Return (X, Y) of the center of cell containing provided text 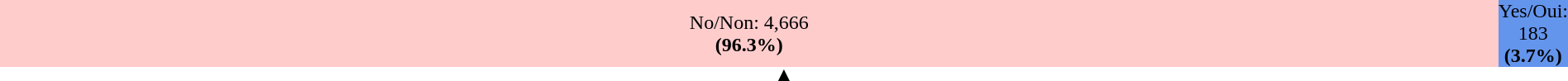
No/Non: 4,666(96.3%) (749, 33)
Yes/Oui: 183(3.7%) (1533, 33)
